Return [X, Y] of the center of cell containing provided text 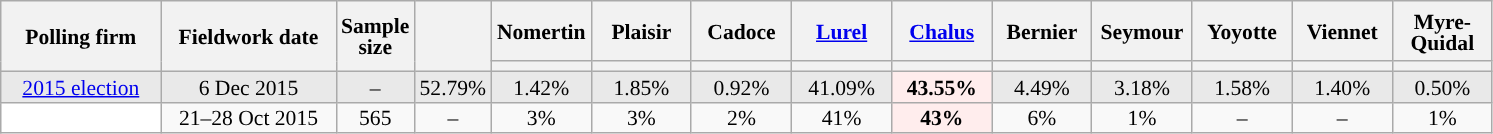
565 [375, 118]
Nomertin [541, 31]
0.92% [741, 86]
6% [1042, 118]
2015 election [81, 86]
1.85% [641, 86]
4.49% [1042, 86]
1.40% [1342, 86]
1.42% [541, 86]
0.50% [1442, 86]
Viennet [1342, 31]
3.18% [1142, 86]
Seymour [1142, 31]
Cadoce [741, 31]
Fieldwork date [248, 36]
52.79% [452, 86]
1.58% [1242, 86]
41.09% [842, 86]
43.55% [942, 86]
Yoyotte [1242, 31]
Plaisir [641, 31]
Bernier [1042, 31]
41% [842, 118]
21–28 Oct 2015 [248, 118]
2% [741, 118]
Samplesize [375, 36]
Myre-Quidal [1442, 31]
Lurel [842, 31]
43% [942, 118]
6 Dec 2015 [248, 86]
Chalus [942, 31]
Polling firm [81, 36]
